Scan for the cell matching the given text and deliver its [X, Y] coordinate at center. 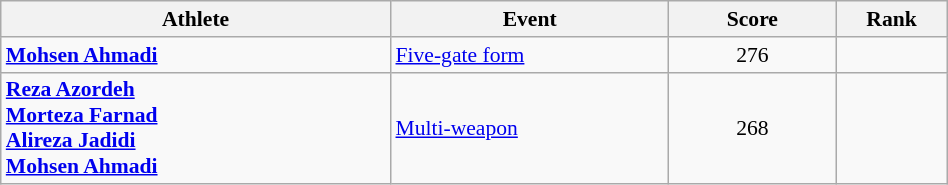
276 [752, 55]
Multi-weapon [529, 128]
Score [752, 19]
Rank [892, 19]
Five-gate form [529, 55]
Athlete [196, 19]
Mohsen Ahmadi [196, 55]
Reza AzordehMorteza FarnadAlireza JadidiMohsen Ahmadi [196, 128]
268 [752, 128]
Event [529, 19]
